Locate the cell with the specified text and output its [X, Y] center coordinate. 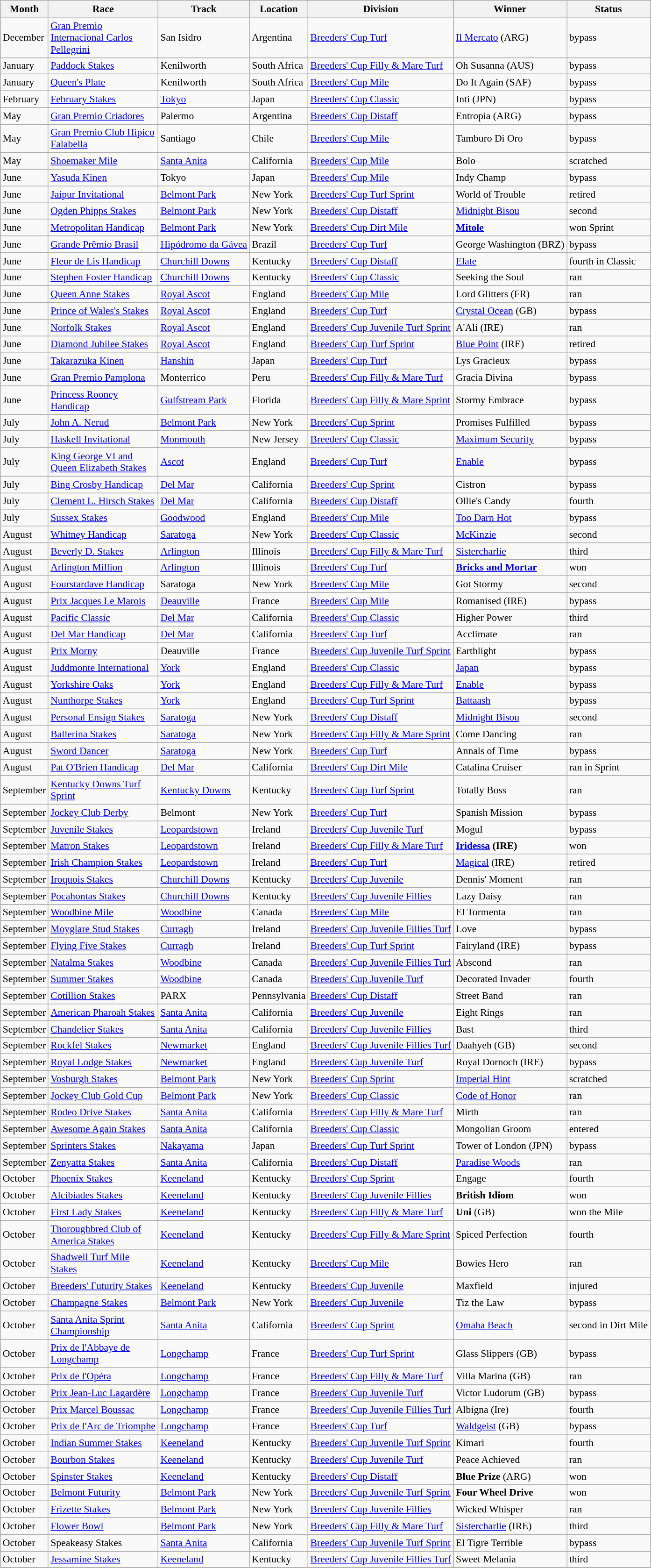
Ogden Phipps Stakes [103, 211]
Promises Fulfilled [510, 423]
Phoenix Stakes [103, 1179]
Bing Crosby Handicap [103, 485]
Zenyatta Stakes [103, 1162]
Shadwell Turf Mile Stakes [103, 1263]
Takarazuka Kinen [103, 361]
Villa Marina (GB) [510, 1376]
Thoroughbred Club of America Stakes [103, 1234]
Gran Premio Club Hipico Falabella [103, 138]
injured [609, 1286]
Prix Jacques Le Marois [103, 601]
Glass Slippers (GB) [510, 1354]
Prix de l'Arc de Triomphe [103, 1426]
Santiago [204, 138]
Uni (GB) [510, 1212]
Gran Premio Pamplona [103, 378]
Ollie's Candy [510, 501]
Prix Marcel Boussac [103, 1410]
Royal Dornoch (IRE) [510, 1062]
Elate [510, 261]
Romanised (IRE) [510, 601]
Omaha Beach [510, 1325]
Race [103, 9]
February Stakes [103, 100]
Totally Boss [510, 791]
George Washington (BRZ) [510, 244]
Breeders' Futurity Stakes [103, 1286]
Personal Ensign Stakes [103, 718]
Peru [278, 378]
Fourstardave Handicap [103, 584]
Battaash [510, 701]
Awesome Again Stakes [103, 1129]
Spiced Perfection [510, 1234]
Prix de l'Opéra [103, 1376]
Prince of Wales's Stakes [103, 311]
World of Trouble [510, 194]
Fleur de Lis Handicap [103, 261]
Frizette Stakes [103, 1510]
entered [609, 1129]
McKinzie [510, 535]
Tiz the Law [510, 1303]
Haskell Invitational [103, 440]
Love [510, 929]
Speakeasy Stakes [103, 1543]
Oh Susanna (AUS) [510, 66]
Flower Bowl [103, 1526]
Month [24, 9]
Spinster Stakes [103, 1476]
Annals of Time [510, 751]
December [24, 37]
Queen Anne Stakes [103, 294]
second in Dirt Mile [609, 1325]
Champagne Stakes [103, 1303]
Brazil [278, 244]
Matron Stakes [103, 846]
Cistron [510, 485]
Bolo [510, 161]
Paradise Woods [510, 1162]
First Lady Stakes [103, 1212]
Waldgeist (GB) [510, 1426]
Lord Glitters (FR) [510, 294]
Too Darn Hot [510, 518]
American Pharoah Stakes [103, 1012]
Decorated Invader [510, 979]
King George VI and Queen Elizabeth Stakes [103, 462]
El Tigre Terrible [510, 1543]
Got Stormy [510, 584]
Indy Champ [510, 178]
Sprinters Stakes [103, 1146]
Albigna (Ire) [510, 1410]
Seeking the Soul [510, 278]
Shoemaker Mile [103, 161]
Maxfield [510, 1286]
Engage [510, 1179]
Abscond [510, 962]
Eight Rings [510, 1012]
Bowies Hero [510, 1263]
Belmont Futurity [103, 1493]
Lys Gracieux [510, 361]
Pocahontas Stakes [103, 896]
Beverly D. Stakes [103, 551]
Prix Jean-Luc Lagardère [103, 1393]
Summer Stakes [103, 979]
Del Mar Handicap [103, 634]
Pat O'Brien Handicap [103, 768]
Crystal Ocean (GB) [510, 311]
Santa Anita Sprint Championship [103, 1325]
Sistercharlie (IRE) [510, 1526]
Lazy Daisy [510, 896]
Il Mercato (ARG) [510, 37]
Hipódromo da Gávea [204, 244]
Magical (IRE) [510, 863]
Mirth [510, 1112]
Street Band [510, 996]
Monmouth [204, 440]
Stephen Foster Handicap [103, 278]
Arlington Million [103, 568]
Alcibiades Stakes [103, 1196]
Division [381, 9]
Chile [278, 138]
Blue Point (IRE) [510, 344]
Stormy Embrace [510, 400]
Gulfstream Park [204, 400]
Rockfel Stakes [103, 1046]
Fairyland (IRE) [510, 946]
Paddock Stakes [103, 66]
Pacific Classic [103, 618]
Irish Champion Stakes [103, 863]
Royal Lodge Stakes [103, 1062]
Jockey Club Gold Cup [103, 1096]
Prix Morny [103, 651]
Natalma Stakes [103, 962]
Code of Honor [510, 1096]
Dennis' Moment [510, 879]
Diamond Jubilee Stakes [103, 344]
Monterrico [204, 378]
PARX [204, 996]
Gran Premio Internacional Carlos Pellegrini [103, 37]
Jockey Club Derby [103, 813]
Sword Dancer [103, 751]
Pennsylvania [278, 996]
Hanshin [204, 361]
won Sprint [609, 228]
Peace Achieved [510, 1460]
Kimari [510, 1443]
Wicked Whisper [510, 1510]
Sistercharlie [510, 551]
Yasuda Kinen [103, 178]
Princess Rooney Handicap [103, 400]
A'Ali (IRE) [510, 328]
Spanish Mission [510, 813]
Grande Prêmio Brasil [103, 244]
Bast [510, 1029]
Jaipur Invitational [103, 194]
Metropolitan Handicap [103, 228]
Rodeo Drive Stakes [103, 1112]
Prix de l'Abbaye de Longchamp [103, 1354]
Flying Five Stakes [103, 946]
Nakayama [204, 1146]
Woodbine Mile [103, 912]
Kentucky Downs [204, 791]
Mitole [510, 228]
Yorkshire Oaks [103, 684]
Clement L. Hirsch Stakes [103, 501]
Nunthorpe Stakes [103, 701]
ran in Sprint [609, 768]
Juvenile Stakes [103, 829]
Bourbon Stakes [103, 1460]
Inti (JPN) [510, 100]
Catalina Cruiser [510, 768]
Victor Ludorum (GB) [510, 1393]
Queen's Plate [103, 83]
Iridessa (IRE) [510, 846]
Gracia Divina [510, 378]
Ascot [204, 462]
Iroquois Stakes [103, 879]
Tower of London (JPN) [510, 1146]
February [24, 100]
Winner [510, 9]
Higher Power [510, 618]
Sussex Stakes [103, 518]
Vosburgh Stakes [103, 1079]
Entropia (ARG) [510, 116]
Cotillion Stakes [103, 996]
Blue Prize (ARG) [510, 1476]
San Isidro [204, 37]
Kentucky Downs Turf Sprint [103, 791]
Location [278, 9]
Belmont [204, 813]
El Tormenta [510, 912]
Palermo [204, 116]
Ballerina Stakes [103, 734]
Maximum Security [510, 440]
Indian Summer Stakes [103, 1443]
Sweet Melania [510, 1560]
Earthlight [510, 651]
Tamburo Di Oro [510, 138]
Imperial Hint [510, 1079]
John A. Nerud [103, 423]
Do It Again (SAF) [510, 83]
won the Mile [609, 1212]
Juddmonte International [103, 668]
Whitney Handicap [103, 535]
Norfolk Stakes [103, 328]
Bricks and Mortar [510, 568]
Track [204, 9]
Daahyeh (GB) [510, 1046]
Mogul [510, 829]
Status [609, 9]
New Jersey [278, 440]
Gran Premio Criadores [103, 116]
Moyglare Stud Stakes [103, 929]
fourth in Classic [609, 261]
Chandelier Stakes [103, 1029]
Jessamine Stakes [103, 1560]
British Idiom [510, 1196]
Goodwood [204, 518]
Four Wheel Drive [510, 1493]
Mongolian Groom [510, 1129]
Acclimate [510, 634]
Come Dancing [510, 734]
Florida [278, 400]
